Determine the (X, Y) coordinate at the center of the cell enclosing the given text.  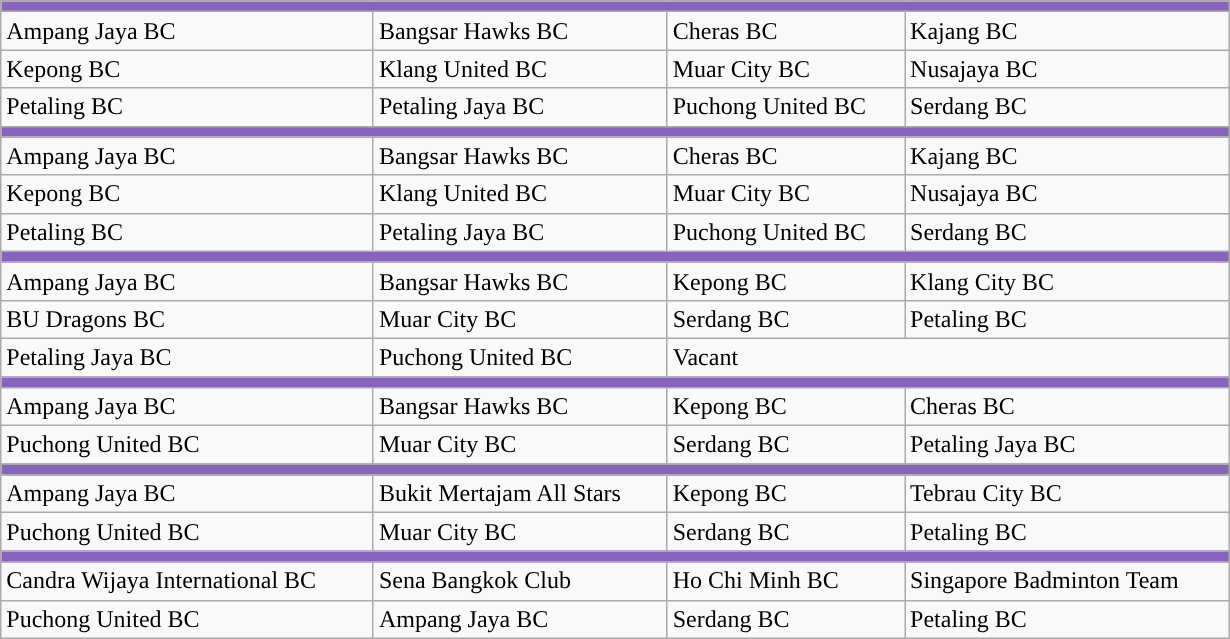
Candra Wijaya International BC (188, 581)
Tebrau City BC (1068, 494)
BU Dragons BC (188, 319)
Vacant (948, 357)
Klang City BC (1068, 281)
Ho Chi Minh BC (786, 581)
Bukit Mertajam All Stars (520, 494)
Singapore Badminton Team (1068, 581)
Sena Bangkok Club (520, 581)
